Determine the [X, Y] coordinate at the center of the cell enclosing the given text.  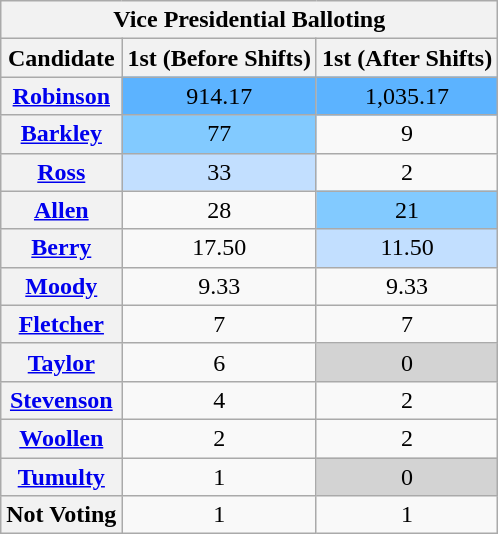
Stevenson [62, 400]
Moody [62, 286]
Fletcher [62, 324]
Candidate [62, 58]
Woollen [62, 438]
Allen [62, 210]
9 [406, 134]
Vice Presidential Balloting [250, 20]
4 [220, 400]
1,035.17 [406, 96]
21 [406, 210]
Barkley [62, 134]
914.17 [220, 96]
77 [220, 134]
Not Voting [62, 515]
1st (Before Shifts) [220, 58]
6 [220, 362]
33 [220, 172]
17.50 [220, 248]
Berry [62, 248]
Ross [62, 172]
11.50 [406, 248]
Taylor [62, 362]
Tumulty [62, 477]
1st (After Shifts) [406, 58]
Robinson [62, 96]
28 [220, 210]
